Identify which cell holds the provided text, then report its [x, y] central coordinate. 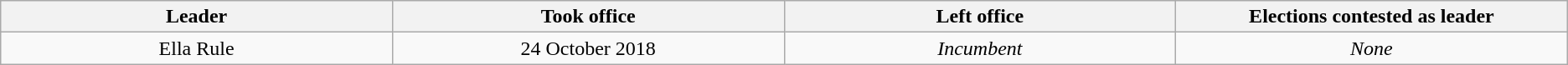
Took office [588, 17]
Elections contested as leader [1372, 17]
Leader [197, 17]
Incumbent [980, 48]
Ella Rule [197, 48]
24 October 2018 [588, 48]
Left office [980, 17]
None [1372, 48]
